Pinpoint the cell where the given text exists, returning its [x, y] midpoint coordinate. 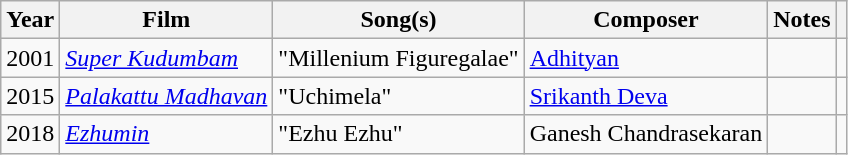
"Ezhu Ezhu" [398, 134]
Year [30, 20]
Film [166, 20]
2001 [30, 58]
Song(s) [398, 20]
Palakattu Madhavan [166, 96]
Super Kudumbam [166, 58]
Srikanth Deva [646, 96]
"Millenium Figuregalae" [398, 58]
Adhityan [646, 58]
Ganesh Chandrasekaran [646, 134]
Composer [646, 20]
Notes [802, 20]
2015 [30, 96]
"Uchimela" [398, 96]
Ezhumin [166, 134]
2018 [30, 134]
